Detect which cell encompasses the target text, then output its (X, Y) center coordinate. 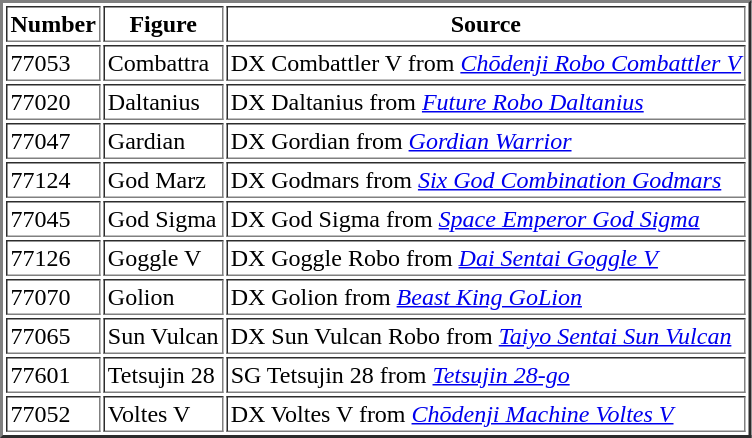
DX Combattler V from Chōdenji Robo Combattler V (486, 63)
77070 (53, 297)
Source (486, 24)
77020 (53, 102)
Gardian (163, 141)
77126 (53, 258)
Goggle V (163, 258)
DX Sun Vulcan Robo from Taiyo Sentai Sun Vulcan (486, 336)
77065 (53, 336)
77045 (53, 219)
Figure (163, 24)
Number (53, 24)
God Sigma (163, 219)
DX Godmars from Six God Combination Godmars (486, 180)
Daltanius (163, 102)
Tetsujin 28 (163, 375)
DX God Sigma from Space Emperor God Sigma (486, 219)
77052 (53, 414)
DX Voltes V from Chōdenji Machine Voltes V (486, 414)
77124 (53, 180)
77047 (53, 141)
DX Gordian from Gordian Warrior (486, 141)
Sun Vulcan (163, 336)
77601 (53, 375)
DX Daltanius from Future Robo Daltanius (486, 102)
God Marz (163, 180)
77053 (53, 63)
DX Goggle Robo from Dai Sentai Goggle V (486, 258)
DX Golion from Beast King GoLion (486, 297)
Combattra (163, 63)
Golion (163, 297)
SG Tetsujin 28 from Tetsujin 28-go (486, 375)
Voltes V (163, 414)
